For the text-containing cell, return its midpoint in (X, Y) coordinate format. 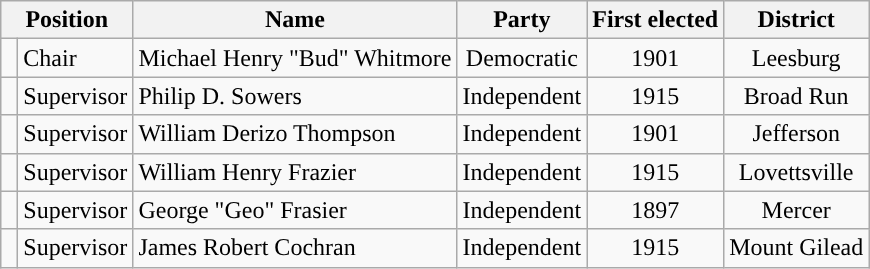
George "Geo" Frasier (295, 210)
Position (67, 20)
1897 (656, 210)
Chair (76, 58)
Broad Run (796, 96)
William Henry Frazier (295, 172)
William Derizo Thompson (295, 134)
First elected (656, 20)
Mercer (796, 210)
Mount Gilead (796, 248)
Jefferson (796, 134)
Name (295, 20)
Michael Henry "Bud" Whitmore (295, 58)
District (796, 20)
Leesburg (796, 58)
Party (522, 20)
Lovettsville (796, 172)
James Robert Cochran (295, 248)
Philip D. Sowers (295, 96)
Democratic (522, 58)
